From the cell containing the given text, extract its center point as [X, Y] coordinate. 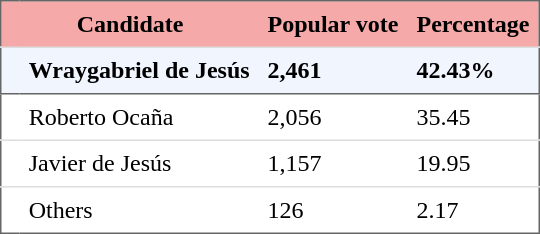
Javier de Jesús [140, 163]
2.17 [473, 210]
42.43% [473, 70]
19.95 [473, 163]
2,056 [334, 117]
Roberto Ocaña [140, 117]
2,461 [334, 70]
Wraygabriel de Jesús [140, 70]
Popular vote [334, 24]
Others [140, 210]
126 [334, 210]
1,157 [334, 163]
35.45 [473, 117]
Percentage [473, 24]
Candidate [130, 24]
